From the cell containing the given text, extract its center point as (x, y) coordinate. 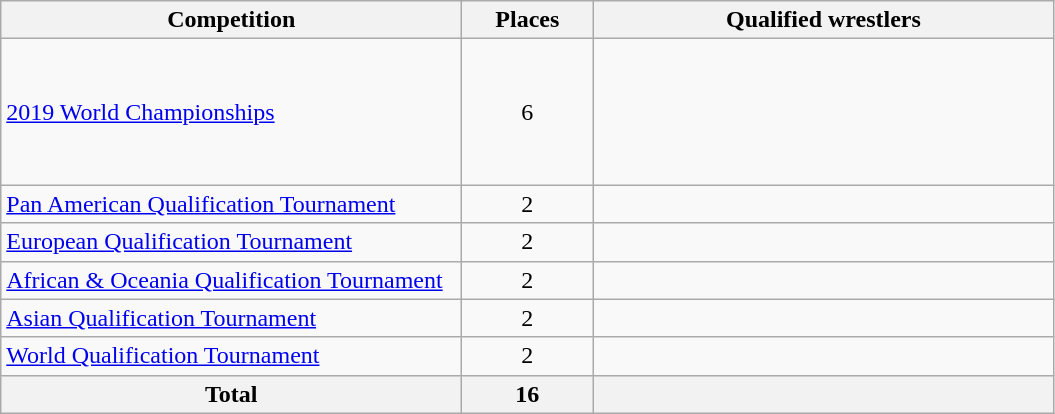
6 (528, 112)
16 (528, 394)
2019 World Championships (232, 112)
Places (528, 20)
Competition (232, 20)
Asian Qualification Tournament (232, 318)
African & Oceania Qualification Tournament (232, 280)
Pan American Qualification Tournament (232, 204)
World Qualification Tournament (232, 356)
European Qualification Tournament (232, 242)
Qualified wrestlers (824, 20)
Total (232, 394)
